Capture the cell that displays the provided text and extract its (X, Y) central coordinate. 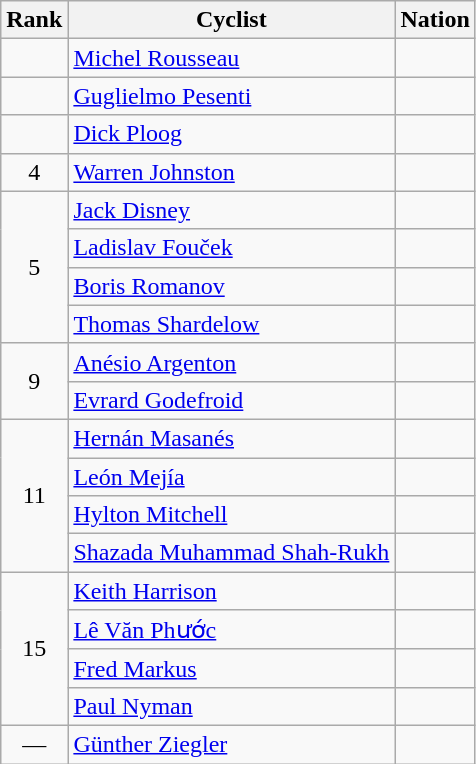
9 (34, 381)
Boris Romanov (232, 286)
Lê Văn Phước (232, 630)
Nation (435, 20)
Keith Harrison (232, 591)
11 (34, 495)
Michel Rousseau (232, 58)
Ladislav Fouček (232, 248)
Fred Markus (232, 668)
5 (34, 267)
Hylton Mitchell (232, 515)
Thomas Shardelow (232, 324)
Jack Disney (232, 210)
Hernán Masanés (232, 438)
Warren Johnston (232, 172)
Günther Ziegler (232, 744)
León Mejía (232, 477)
Shazada Muhammad Shah-Rukh (232, 553)
Dick Ploog (232, 134)
Rank (34, 20)
15 (34, 649)
4 (34, 172)
Paul Nyman (232, 706)
Evrard Godefroid (232, 400)
Guglielmo Pesenti (232, 96)
Anésio Argenton (232, 362)
Cyclist (232, 20)
— (34, 744)
